Pinpoint the cell where the given text exists, returning its (X, Y) midpoint coordinate. 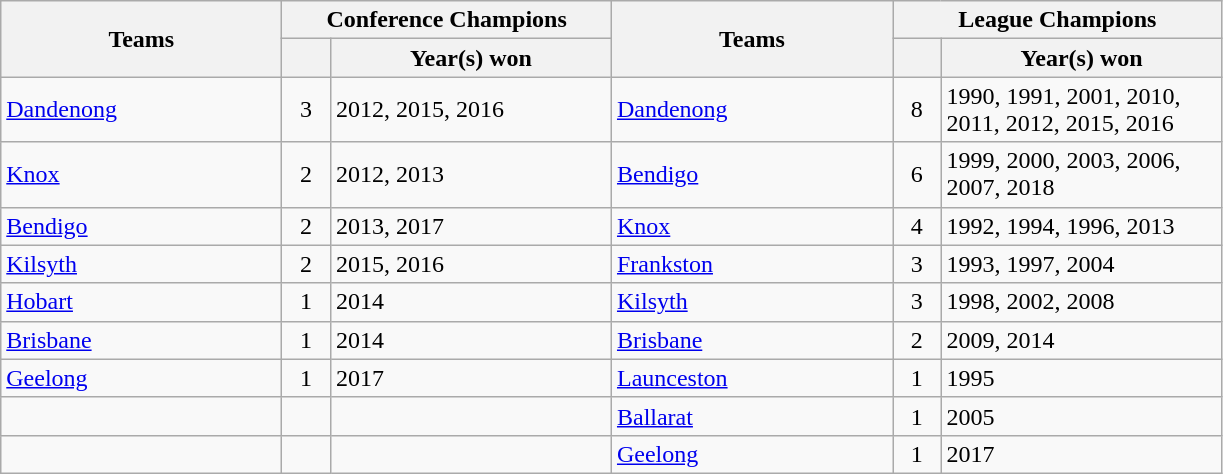
1999, 2000, 2003, 2006, 2007, 2018 (1082, 174)
1993, 1997, 2004 (1082, 264)
2015, 2016 (470, 264)
1992, 1994, 1996, 2013 (1082, 226)
1998, 2002, 2008 (1082, 302)
2005 (1082, 416)
1990, 1991, 2001, 2010, 2011, 2012, 2015, 2016 (1082, 110)
Frankston (752, 264)
2012, 2015, 2016 (470, 110)
6 (916, 174)
Launceston (752, 378)
Ballarat (752, 416)
2012, 2013 (470, 174)
2009, 2014 (1082, 340)
Hobart (142, 302)
League Champions (1057, 20)
1995 (1082, 378)
2013, 2017 (470, 226)
4 (916, 226)
8 (916, 110)
Conference Champions (447, 20)
